Extract the (X, Y) coordinate from the center of the cell holding the provided text.  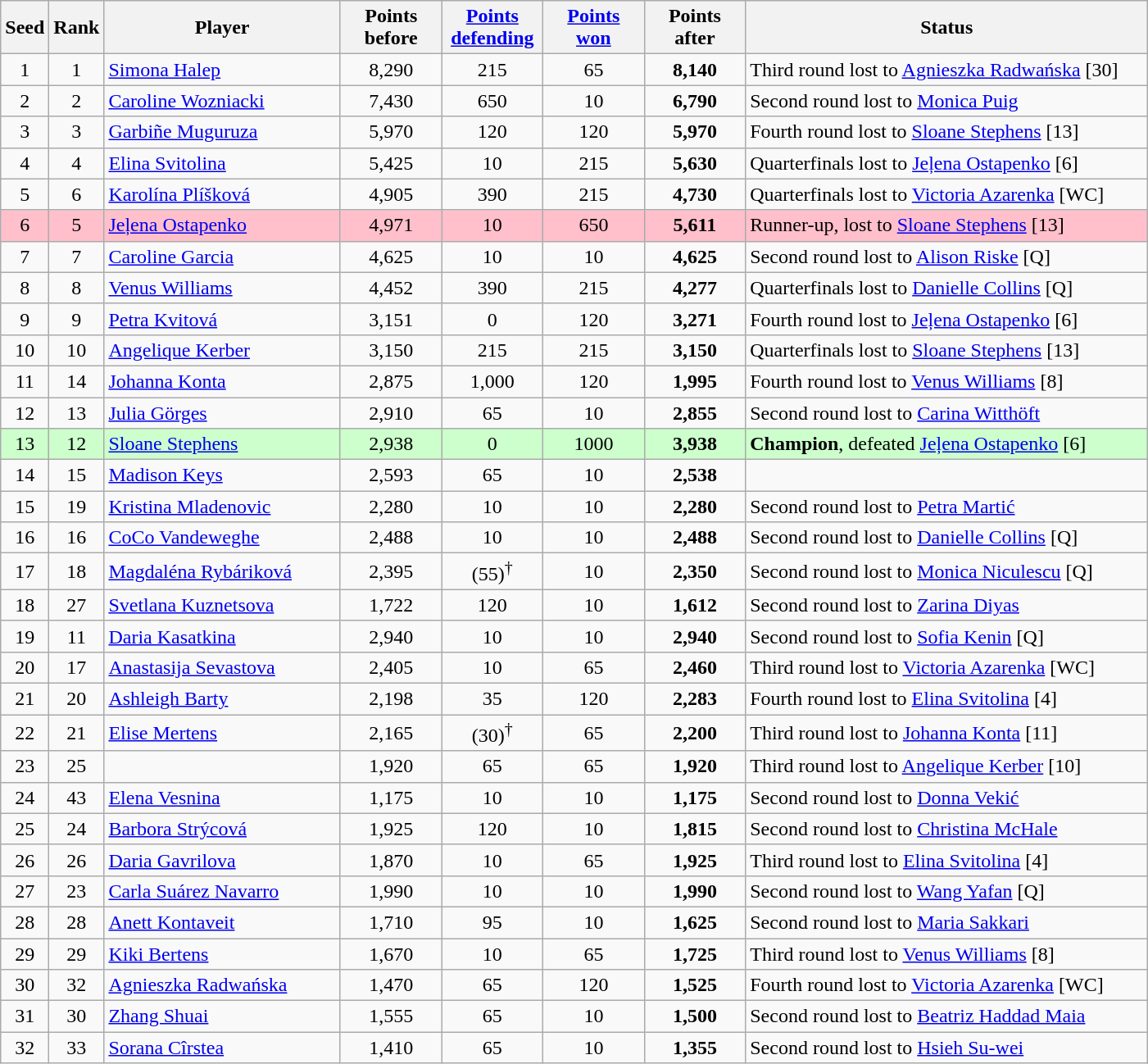
Third round lost to Victoria Azarenka [WC] (947, 667)
Second round lost to Carina Witthöft (947, 412)
Second round lost to Beatriz Haddad Maia (947, 1016)
1000 (594, 444)
Second round lost to Christina McHale (947, 829)
Second round lost to Monica Puig (947, 101)
2,460 (695, 667)
CoCo Vandeweghe (223, 538)
1,670 (391, 954)
1,722 (391, 605)
2,283 (695, 699)
5,611 (695, 225)
Carla Suárez Navarro (223, 891)
2,593 (391, 475)
Angelique Kerber (223, 350)
Second round lost to Alison Riske [Q] (947, 257)
Venus Williams (223, 288)
1,725 (695, 954)
5,630 (695, 163)
35 (492, 699)
Agnieszka Radwańska (223, 985)
2,165 (391, 733)
Caroline Wozniacki (223, 101)
Quarterfinals lost to Jeļena Ostapenko [6] (947, 163)
Fourth round lost to Victoria Azarenka [WC] (947, 985)
1,815 (695, 829)
Second round lost to Zarina Diyas (947, 605)
Fourth round lost to Jeļena Ostapenko [6] (947, 319)
Status (947, 28)
Anastasija Sevastova (223, 667)
Runner-up, lost to Sloane Stephens [13] (947, 225)
Second round lost to Petra Martić (947, 507)
Daria Kasatkina (223, 636)
1,995 (695, 381)
Julia Görges (223, 412)
2,538 (695, 475)
Sorana Cîrstea (223, 1048)
7,430 (391, 101)
1,870 (391, 860)
2,875 (391, 381)
Madison Keys (223, 475)
4,277 (695, 288)
1,612 (695, 605)
1,000 (492, 381)
31 (25, 1016)
(30)† (492, 733)
Karolína Plíšková (223, 194)
Kiki Bertens (223, 954)
Quarterfinals lost to Danielle Collins [Q] (947, 288)
1,625 (695, 922)
Third round lost to Angelique Kerber [10] (947, 766)
33 (77, 1048)
3,151 (391, 319)
Fourth round lost to Venus Williams [8] (947, 381)
Johanna Konta (223, 381)
3,938 (695, 444)
Magdaléna Rybáriková (223, 572)
Svetlana Kuznetsova (223, 605)
1,710 (391, 922)
2,200 (695, 733)
Elina Svitolina (223, 163)
2,198 (391, 699)
Zhang Shuai (223, 1016)
1,555 (391, 1016)
Caroline Garcia (223, 257)
Points defending (492, 28)
Kristina Mladenovic (223, 507)
Sloane Stephens (223, 444)
Second round lost to Danielle Collins [Q] (947, 538)
95 (492, 922)
Elise Mertens (223, 733)
1,470 (391, 985)
1,525 (695, 985)
1,355 (695, 1048)
3,271 (695, 319)
8,290 (391, 70)
6,790 (695, 101)
Second round lost to Maria Sakkari (947, 922)
Second round lost to Wang Yafan [Q] (947, 891)
Garbiñe Muguruza (223, 132)
Points after (695, 28)
Ashleigh Barty (223, 699)
Jeļena Ostapenko (223, 225)
Seed (25, 28)
4,971 (391, 225)
Rank (77, 28)
Petra Kvitová (223, 319)
2,910 (391, 412)
Quarterfinals lost to Victoria Azarenka [WC] (947, 194)
Second round lost to Monica Niculescu [Q] (947, 572)
22 (25, 733)
Second round lost to Donna Vekić (947, 798)
Champion, defeated Jeļena Ostapenko [6] (947, 444)
Anett Kontaveit (223, 922)
2,405 (391, 667)
Quarterfinals lost to Sloane Stephens [13] (947, 350)
Points before (391, 28)
5,425 (391, 163)
Fourth round lost to Sloane Stephens [13] (947, 132)
Player (223, 28)
Elena Vesnina (223, 798)
2,395 (391, 572)
Second round lost to Hsieh Su-wei (947, 1048)
(55)† (492, 572)
Third round lost to Venus Williams [8] (947, 954)
Third round lost to Elina Svitolina [4] (947, 860)
Second round lost to Sofia Kenin [Q] (947, 636)
Third round lost to Agnieszka Radwańska [30] (947, 70)
4,730 (695, 194)
Simona Halep (223, 70)
4,452 (391, 288)
4,905 (391, 194)
Third round lost to Johanna Konta [11] (947, 733)
Barbora Strýcová (223, 829)
2,855 (695, 412)
8,140 (695, 70)
43 (77, 798)
Daria Gavrilova (223, 860)
2,938 (391, 444)
1,500 (695, 1016)
Points won (594, 28)
2,350 (695, 572)
1,410 (391, 1048)
Fourth round lost to Elina Svitolina [4] (947, 699)
